Detect which cell encompasses the target text, then output its (X, Y) center coordinate. 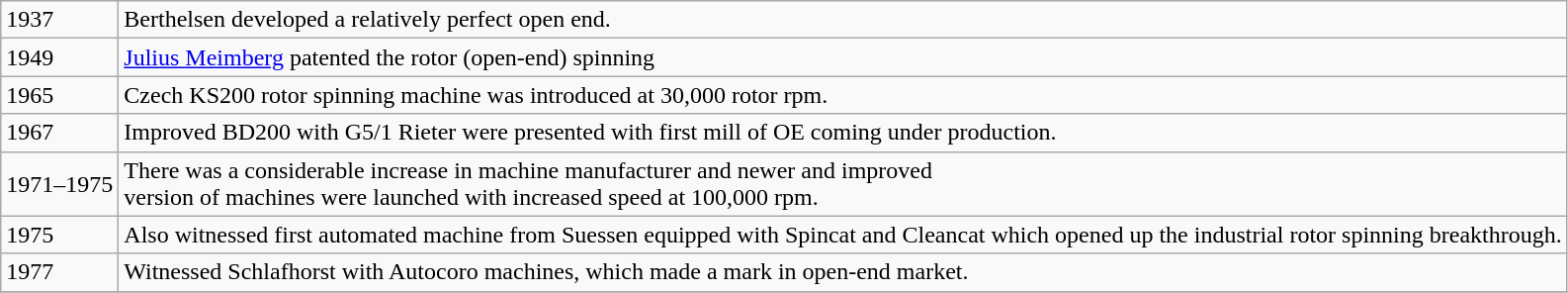
Berthelsen developed a relatively perfect open end. (842, 20)
1965 (59, 95)
1937 (59, 20)
Witnessed Schlafhorst with Autocoro machines, which made a mark in open-end market. (842, 272)
Julius Meimberg patented the rotor (open-end) spinning (842, 57)
1949 (59, 57)
1975 (59, 235)
1977 (59, 272)
Czech KS200 rotor spinning machine was introduced at 30,000 rotor rpm. (842, 95)
Also witnessed first automated machine from Suessen equipped with Spincat and Cleancat which opened up the industrial rotor spinning breakthrough. (842, 235)
Improved BD200 with G5/1 Rieter were presented with first mill of OE coming under production. (842, 133)
1971–1975 (59, 184)
1967 (59, 133)
